Provide the (x, y) coordinate of the cell's center where the given text is located.  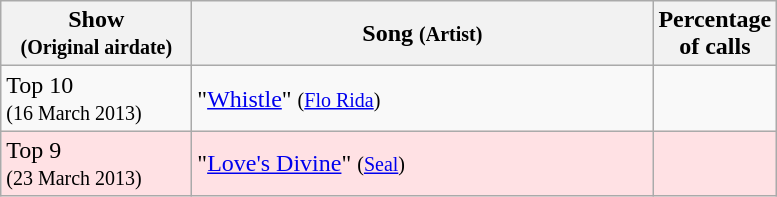
Top 10(16 March 2013) (96, 98)
"Whistle" (Flo Rida) (422, 98)
Show(Original airdate) (96, 34)
Top 9(23 March 2013) (96, 164)
Percentage of calls (715, 34)
"Love's Divine" (Seal) (422, 164)
Song (Artist) (422, 34)
